Find where the given text appears and provide that cell's center as [x, y] coordinate. 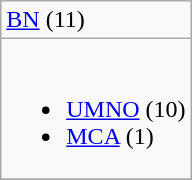
UMNO (10) MCA (1) [96, 109]
BN (11) [96, 20]
